Output the (x, y) coordinate of the center of the cell containing the given text.  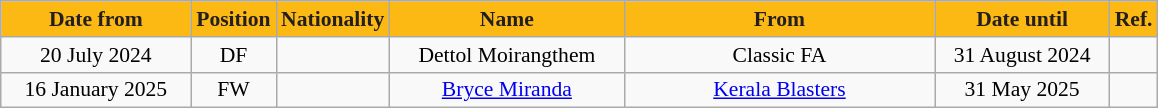
16 January 2025 (96, 90)
Name (506, 19)
Position (234, 19)
31 May 2025 (1022, 90)
Nationality (332, 19)
Dettol Moirangthem (506, 55)
20 July 2024 (96, 55)
FW (234, 90)
Classic FA (779, 55)
Date from (96, 19)
DF (234, 55)
31 August 2024 (1022, 55)
Kerala Blasters (779, 90)
Date until (1022, 19)
Bryce Miranda (506, 90)
Ref. (1134, 19)
From (779, 19)
